Search for the cell housing the specified text and yield its (X, Y) center coordinate. 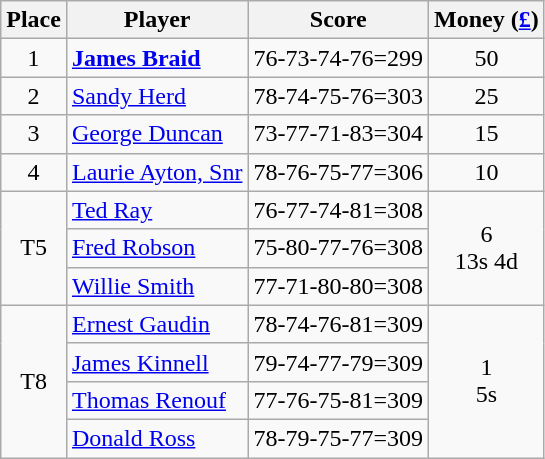
3 (34, 134)
78-76-75-77=306 (338, 172)
T5 (34, 248)
Sandy Herd (157, 96)
4 (34, 172)
George Duncan (157, 134)
78-79-75-77=309 (338, 438)
Fred Robson (157, 248)
Thomas Renouf (157, 400)
78-74-75-76=303 (338, 96)
1 (34, 58)
Player (157, 20)
25 (487, 96)
79-74-77-79=309 (338, 362)
Money (£) (487, 20)
Donald Ross (157, 438)
76-77-74-81=308 (338, 210)
10 (487, 172)
75-80-77-76=308 (338, 248)
50 (487, 58)
Ernest Gaudin (157, 324)
2 (34, 96)
15s (487, 381)
T8 (34, 381)
Willie Smith (157, 286)
76-73-74-76=299 (338, 58)
613s 4d (487, 248)
73-77-71-83=304 (338, 134)
James Kinnell (157, 362)
Score (338, 20)
78-74-76-81=309 (338, 324)
Laurie Ayton, Snr (157, 172)
Ted Ray (157, 210)
77-76-75-81=309 (338, 400)
77-71-80-80=308 (338, 286)
James Braid (157, 58)
Place (34, 20)
15 (487, 134)
